Return the (X, Y) coordinate for the center point of the cell that contains the specified text.  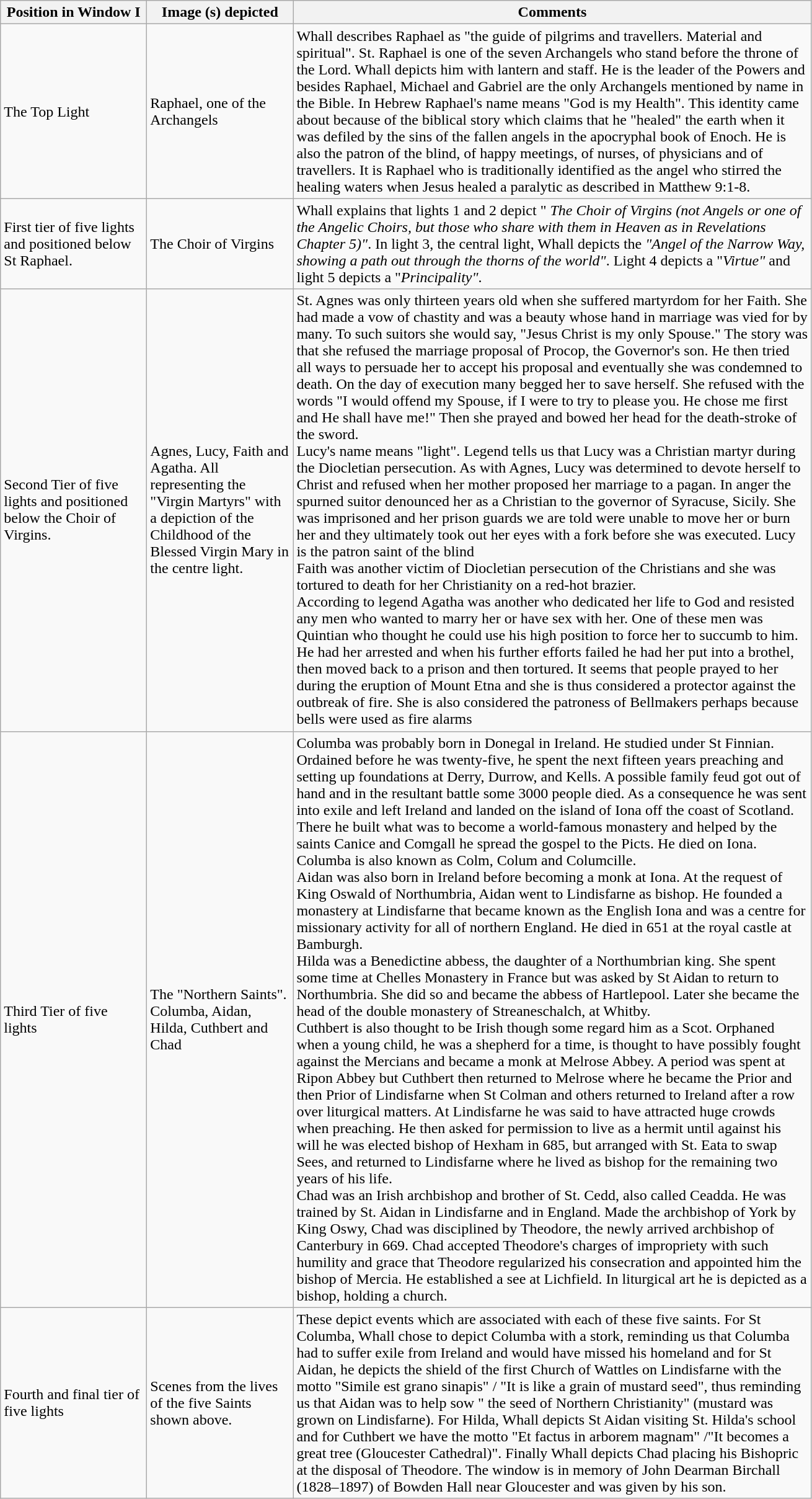
Position in Window I (74, 12)
Raphael, one of the Archangels (220, 112)
Scenes from the lives of the five Saints shown above. (220, 1403)
The Choir of Virgins (220, 244)
Second Tier of five lights and positioned below the Choir of Virgins. (74, 510)
Third Tier of five lights (74, 1020)
The "Northern Saints". Columba, Aidan, Hilda, Cuthbert and Chad (220, 1020)
First tier of five lights and positioned below St Raphael. (74, 244)
Image (s) depicted (220, 12)
The Top Light (74, 112)
Fourth and final tier of five lights (74, 1403)
Comments (552, 12)
